Identify which cell holds the provided text, then report its (X, Y) central coordinate. 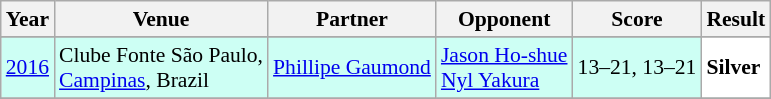
13–21, 13–21 (638, 68)
Venue (161, 19)
Jason Ho-shue Nyl Yakura (504, 68)
Result (736, 19)
Phillipe Gaumond (352, 68)
Silver (736, 68)
Clube Fonte São Paulo, Campinas, Brazil (161, 68)
Partner (352, 19)
Score (638, 19)
Year (28, 19)
2016 (28, 68)
Opponent (504, 19)
